Search for the cell housing the specified text and yield its (X, Y) center coordinate. 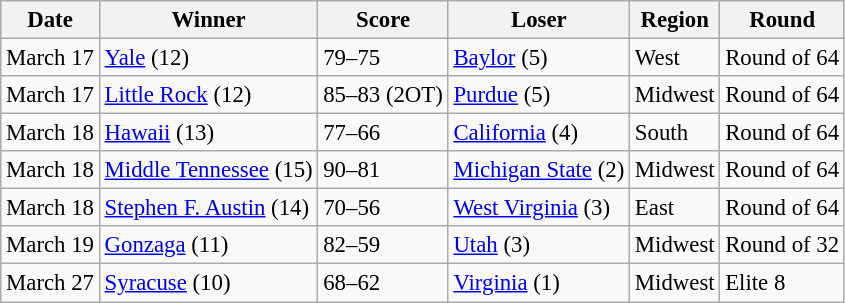
Elite 8 (782, 283)
West Virginia (3) (538, 208)
Winner (208, 20)
Gonzaga (11) (208, 245)
Date (50, 20)
82–59 (383, 245)
Virginia (1) (538, 283)
Utah (3) (538, 245)
Little Rock (12) (208, 95)
Loser (538, 20)
79–75 (383, 58)
March 19 (50, 245)
Hawaii (13) (208, 133)
70–56 (383, 208)
East (675, 208)
California (4) (538, 133)
March 27 (50, 283)
Yale (12) (208, 58)
Purdue (5) (538, 95)
77–66 (383, 133)
South (675, 133)
Syracuse (10) (208, 283)
Region (675, 20)
Baylor (5) (538, 58)
Round (782, 20)
90–81 (383, 170)
Michigan State (2) (538, 170)
Stephen F. Austin (14) (208, 208)
West (675, 58)
Round of 32 (782, 245)
Middle Tennessee (15) (208, 170)
85–83 (2OT) (383, 95)
68–62 (383, 283)
Score (383, 20)
